Extract the [X, Y] coordinate from the center of the cell holding the provided text.  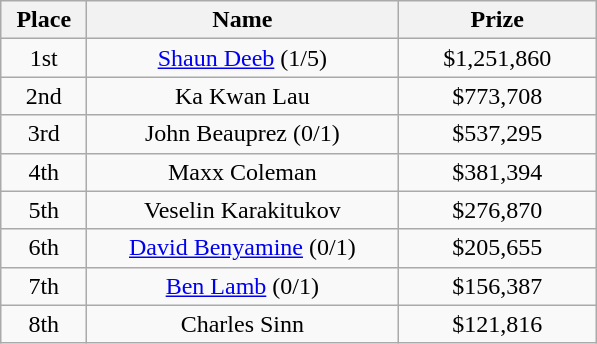
$1,251,860 [498, 58]
$773,708 [498, 96]
6th [44, 248]
Charles Sinn [242, 324]
2nd [44, 96]
Prize [498, 20]
$537,295 [498, 134]
Place [44, 20]
$121,816 [498, 324]
1st [44, 58]
Ben Lamb (0/1) [242, 286]
David Benyamine (0/1) [242, 248]
$381,394 [498, 172]
Maxx Coleman [242, 172]
4th [44, 172]
Ka Kwan Lau [242, 96]
John Beauprez (0/1) [242, 134]
Shaun Deeb (1/5) [242, 58]
$205,655 [498, 248]
Name [242, 20]
5th [44, 210]
3rd [44, 134]
7th [44, 286]
Veselin Karakitukov [242, 210]
8th [44, 324]
$276,870 [498, 210]
$156,387 [498, 286]
